Pinpoint the cell where the given text exists, returning its [x, y] midpoint coordinate. 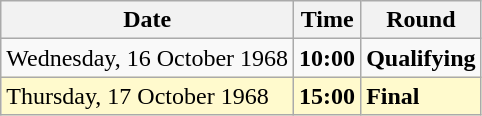
Final [421, 96]
10:00 [328, 58]
Qualifying [421, 58]
Round [421, 20]
Time [328, 20]
Date [148, 20]
Thursday, 17 October 1968 [148, 96]
15:00 [328, 96]
Wednesday, 16 October 1968 [148, 58]
